Return the [X, Y] coordinate for the center point of the cell that contains the specified text.  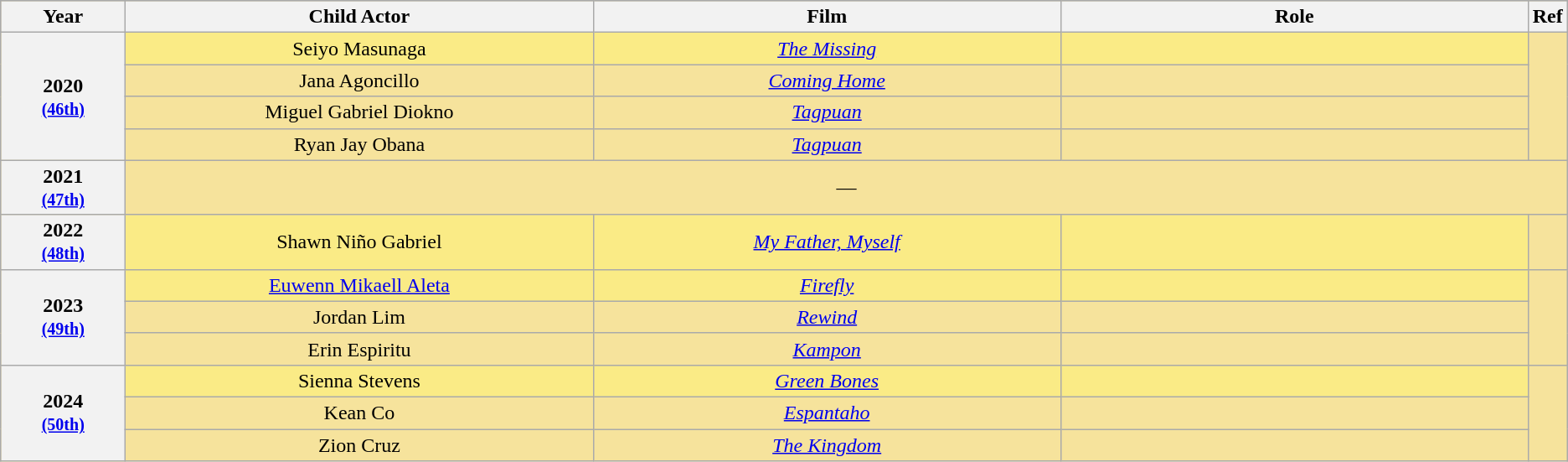
Seiyo Masunaga [359, 49]
Role [1294, 17]
Zion Cruz [359, 445]
Ref [1548, 17]
Year [64, 17]
Coming Home [827, 80]
2020 (46th) [64, 96]
Rewind [827, 317]
2021 (47th) [64, 188]
Miguel Gabriel Diokno [359, 112]
Euwenn Mikaell Aleta [359, 285]
Espantaho [827, 413]
— [846, 188]
Green Bones [827, 381]
The Missing [827, 49]
2024 (50th) [64, 413]
Child Actor [359, 17]
Firefly [827, 285]
Ryan Jay Obana [359, 144]
2023 (49th) [64, 317]
Erin Espiritu [359, 349]
Kampon [827, 349]
Sienna Stevens [359, 381]
Jordan Lim [359, 317]
Film [827, 17]
My Father, Myself [827, 241]
Jana Agoncillo [359, 80]
Kean Co [359, 413]
The Kingdom [827, 445]
Shawn Niño Gabriel [359, 241]
2022 (48th) [64, 241]
